For the text-containing cell, return its midpoint in [X, Y] coordinate format. 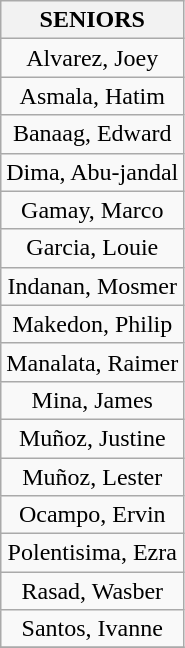
Rasad, Wasber [92, 591]
Muñoz, Justine [92, 438]
Asmala, Hatim [92, 96]
Indanan, Mosmer [92, 286]
Dima, Abu-jandal [92, 172]
SENIORS [92, 20]
Garcia, Louie [92, 248]
Mina, James [92, 400]
Polentisima, Ezra [92, 553]
Banaag, Edward [92, 134]
Muñoz, Lester [92, 477]
Gamay, Marco [92, 210]
Alvarez, Joey [92, 58]
Makedon, Philip [92, 324]
Ocampo, Ervin [92, 515]
Santos, Ivanne [92, 629]
Manalata, Raimer [92, 362]
